Detect which cell encompasses the target text, then output its [x, y] center coordinate. 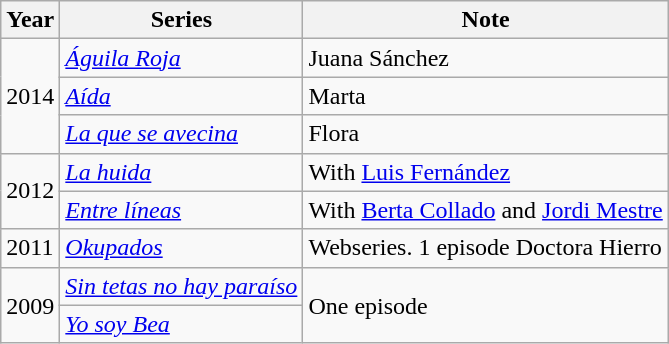
Sin tetas no hay paraíso [182, 286]
Year [30, 20]
Series [182, 20]
2009 [30, 305]
Águila Roja [182, 58]
Aída [182, 96]
2012 [30, 191]
La huida [182, 172]
Marta [486, 96]
With Berta Collado and Jordi Mestre [486, 210]
Entre líneas [182, 210]
2014 [30, 96]
La que se avecina [182, 134]
Okupados [182, 248]
Yo soy Bea [182, 324]
Note [486, 20]
Webseries. 1 episode Doctora Hierro [486, 248]
With Luis Fernández [486, 172]
Flora [486, 134]
Juana Sánchez [486, 58]
One episode [486, 305]
2011 [30, 248]
